Detect which cell encompasses the target text, then output its (x, y) center coordinate. 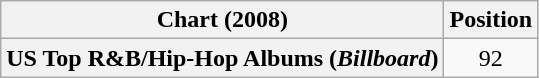
Chart (2008) (222, 20)
92 (491, 58)
US Top R&B/Hip-Hop Albums (Billboard) (222, 58)
Position (491, 20)
